Return [X, Y] of the center of cell containing provided text 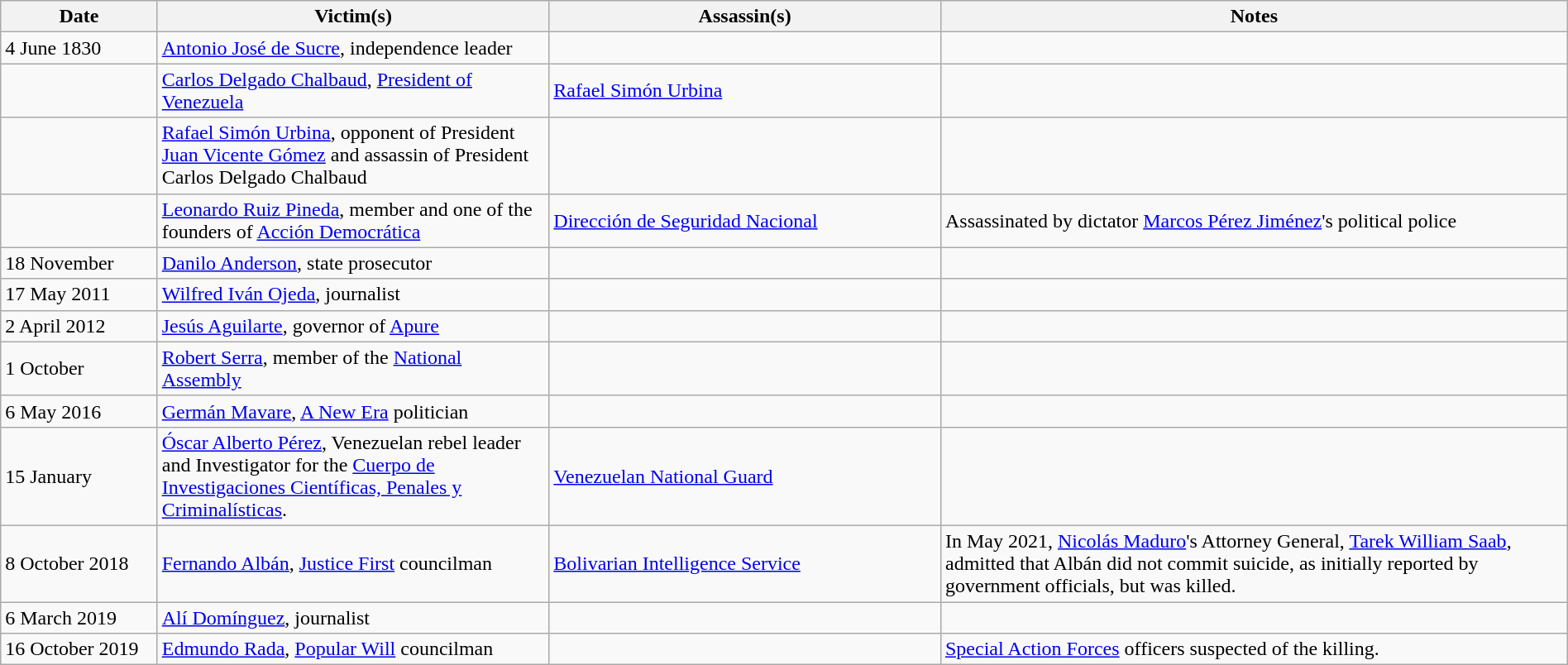
17 May 2011 [79, 294]
Special Action Forces officers suspected of the killing. [1254, 649]
2 April 2012 [79, 326]
8 October 2018 [79, 563]
Carlos Delgado Chalbaud, President of Venezuela [353, 91]
Date [79, 17]
6 March 2019 [79, 618]
Assassin(s) [745, 17]
16 October 2019 [79, 649]
Antonio José de Sucre, independence leader [353, 48]
Danilo Anderson, state prosecutor [353, 263]
Edmundo Rada, Popular Will councilman [353, 649]
Rafael Simón Urbina, opponent of President Juan Vicente Gómez and assassin of President Carlos Delgado Chalbaud [353, 155]
15 January [79, 476]
Fernando Albán, Justice First councilman [353, 563]
Wilfred Iván Ojeda, journalist [353, 294]
Germán Mavare, A New Era politician [353, 411]
Robert Serra, member of the National Assembly [353, 369]
Venezuelan National Guard [745, 476]
Dirección de Seguridad Nacional [745, 220]
18 November [79, 263]
Leonardo Ruiz Pineda, member and one of the founders of Acción Democrática [353, 220]
Bolivarian Intelligence Service [745, 563]
1 October [79, 369]
6 May 2016 [79, 411]
Notes [1254, 17]
Victim(s) [353, 17]
4 June 1830 [79, 48]
Assassinated by dictator Marcos Pérez Jiménez's political police [1254, 220]
Jesús Aguilarte, governor of Apure [353, 326]
Alí Domínguez, journalist [353, 618]
Rafael Simón Urbina [745, 91]
Óscar Alberto Pérez, Venezuelan rebel leader and Investigator for the Cuerpo de Investigaciones Científicas, Penales y Criminalísticas. [353, 476]
